Provide the [X, Y] coordinate of the cell's center where the given text is located.  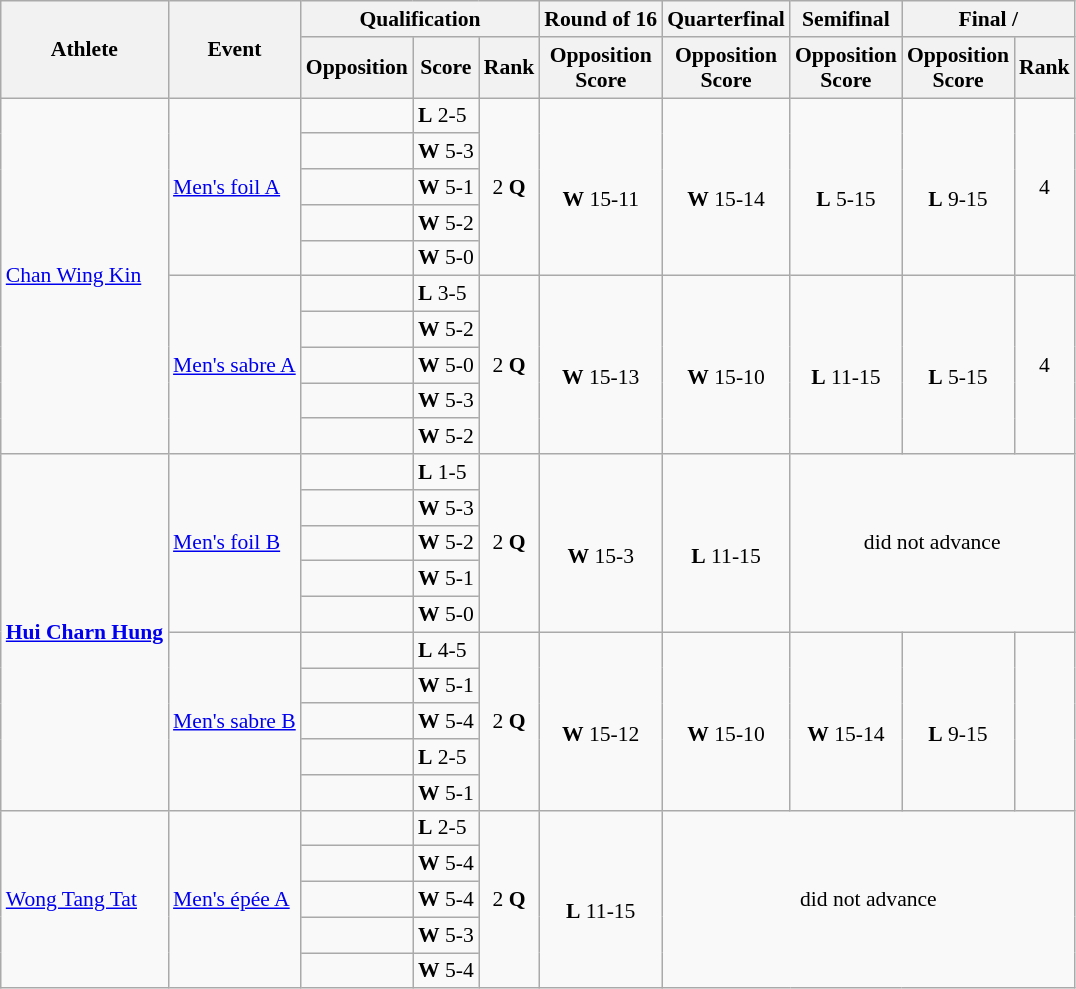
Round of 16 [600, 19]
Semifinal [846, 19]
L 4-5 [446, 650]
Score [446, 68]
Quarterfinal [726, 19]
W 15-3 [600, 543]
Men's foil B [234, 543]
Athlete [84, 50]
Men's sabre A [234, 365]
Men's foil A [234, 187]
Chan Wing Kin [84, 276]
Final / [988, 19]
L 1-5 [446, 472]
L 3-5 [446, 294]
Men's sabre B [234, 721]
Event [234, 50]
Wong Tang Tat [84, 899]
Hui Charn Hung [84, 632]
Men's épée A [234, 899]
W 15-12 [600, 721]
Opposition [357, 68]
W 15-13 [600, 365]
W 15-11 [600, 187]
Qualification [420, 19]
